Identify which cell holds the provided text, then report its (x, y) central coordinate. 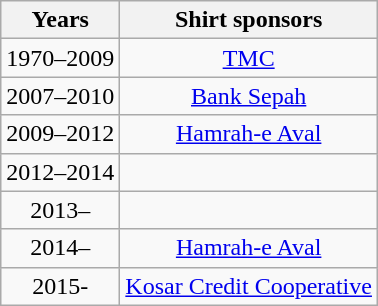
2009–2012 (60, 134)
2014– (60, 248)
2013– (60, 210)
Kosar Credit Cooperative (249, 286)
Years (60, 20)
2015- (60, 286)
1970–2009 (60, 58)
TMC (249, 58)
Bank Sepah (249, 96)
Shirt sponsors (249, 20)
2012–2014 (60, 172)
2007–2010 (60, 96)
